Pinpoint the cell where the given text exists, returning its [X, Y] midpoint coordinate. 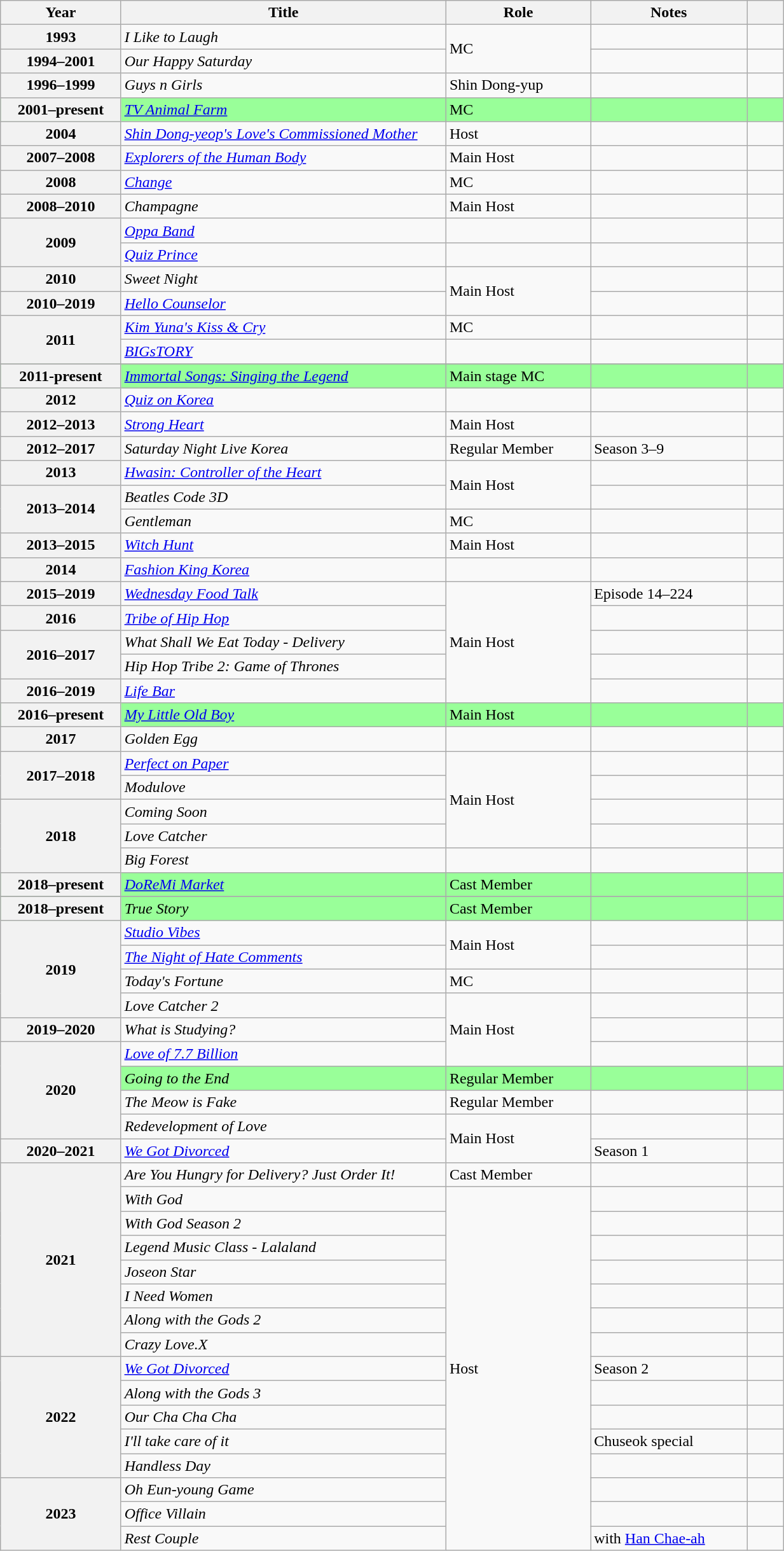
Change [284, 182]
Hip Hop Tribe 2: Game of Thrones [284, 666]
Coming Soon [284, 812]
Saturday Night Live Korea [284, 449]
2001–present [61, 109]
Rest Couple [284, 1538]
With God Season 2 [284, 1223]
Year [61, 13]
Role [518, 13]
With God [284, 1199]
2012–2013 [61, 424]
Beatles Code 3D [284, 497]
Crazy Love.X [284, 1344]
2012–2017 [61, 449]
2015–2019 [61, 594]
Perfect on Paper [284, 763]
The Meow is Fake [284, 1102]
My Little Old Boy [284, 715]
Along with the Gods 3 [284, 1393]
Champagne [284, 206]
2017–2018 [61, 775]
The Night of Hate Comments [284, 957]
2012 [61, 400]
Modulove [284, 788]
Sweet Night [284, 279]
2013–2015 [61, 545]
2018 [61, 836]
Golden Egg [284, 739]
BIGsTORY [284, 352]
Wednesday Food Talk [284, 594]
Chuseok special [669, 1441]
1996–1999 [61, 85]
Joseon Star [284, 1272]
Redevelopment of Love [284, 1127]
Strong Heart [284, 424]
I Need Women [284, 1296]
Quiz Prince [284, 254]
2016–2017 [61, 654]
with Han Chae-ah [669, 1538]
Shin Dong-yeop's Love's Commissioned Mother [284, 134]
Season 1 [669, 1151]
2013–2014 [61, 509]
2009 [61, 242]
2023 [61, 1514]
2010–2019 [61, 303]
2014 [61, 569]
2016 [61, 618]
Office Villain [284, 1514]
What Shall We Eat Today - Delivery [284, 642]
Legend Music Class - Lalaland [284, 1248]
2010 [61, 279]
I'll take care of it [284, 1441]
Our Cha Cha Cha [284, 1417]
1994–2001 [61, 61]
Gentleman [284, 521]
Immortal Songs: Singing the Legend [284, 376]
2020–2021 [61, 1151]
2019 [61, 969]
2020 [61, 1090]
Fashion King Korea [284, 569]
1993 [61, 37]
Love Catcher [284, 836]
DoReMi Market [284, 884]
2019–2020 [61, 1029]
Are You Hungry for Delivery? Just Order It! [284, 1175]
2011-present [61, 376]
2007–2008 [61, 158]
Notes [669, 13]
Oppa Band [284, 230]
Along with the Gods 2 [284, 1320]
Quiz on Korea [284, 400]
Season 2 [669, 1368]
2008–2010 [61, 206]
Love of 7.7 Billion [284, 1054]
Main stage MC [518, 376]
Life Bar [284, 690]
2016–2019 [61, 690]
Shin Dong-yup [518, 85]
Going to the End [284, 1078]
Season 3–9 [669, 449]
Explorers of the Human Body [284, 158]
2017 [61, 739]
2008 [61, 182]
2022 [61, 1417]
Witch Hunt [284, 545]
Love Catcher 2 [284, 1005]
Studio Vibes [284, 933]
Guys n Girls [284, 85]
Big Forest [284, 860]
Tribe of Hip Hop [284, 618]
Oh Eun-young Game [284, 1490]
Handless Day [284, 1465]
Title [284, 13]
2016–present [61, 715]
Episode 14–224 [669, 594]
I Like to Laugh [284, 37]
Today's Fortune [284, 981]
2011 [61, 340]
Our Happy Saturday [284, 61]
Kim Yuna's Kiss & Cry [284, 328]
2021 [61, 1260]
TV Animal Farm [284, 109]
2004 [61, 134]
Hwasin: Controller of the Heart [284, 473]
True Story [284, 908]
What is Studying? [284, 1029]
Hello Counselor [284, 303]
2013 [61, 473]
